Extract the (X, Y) coordinate from the center of the cell holding the provided text.  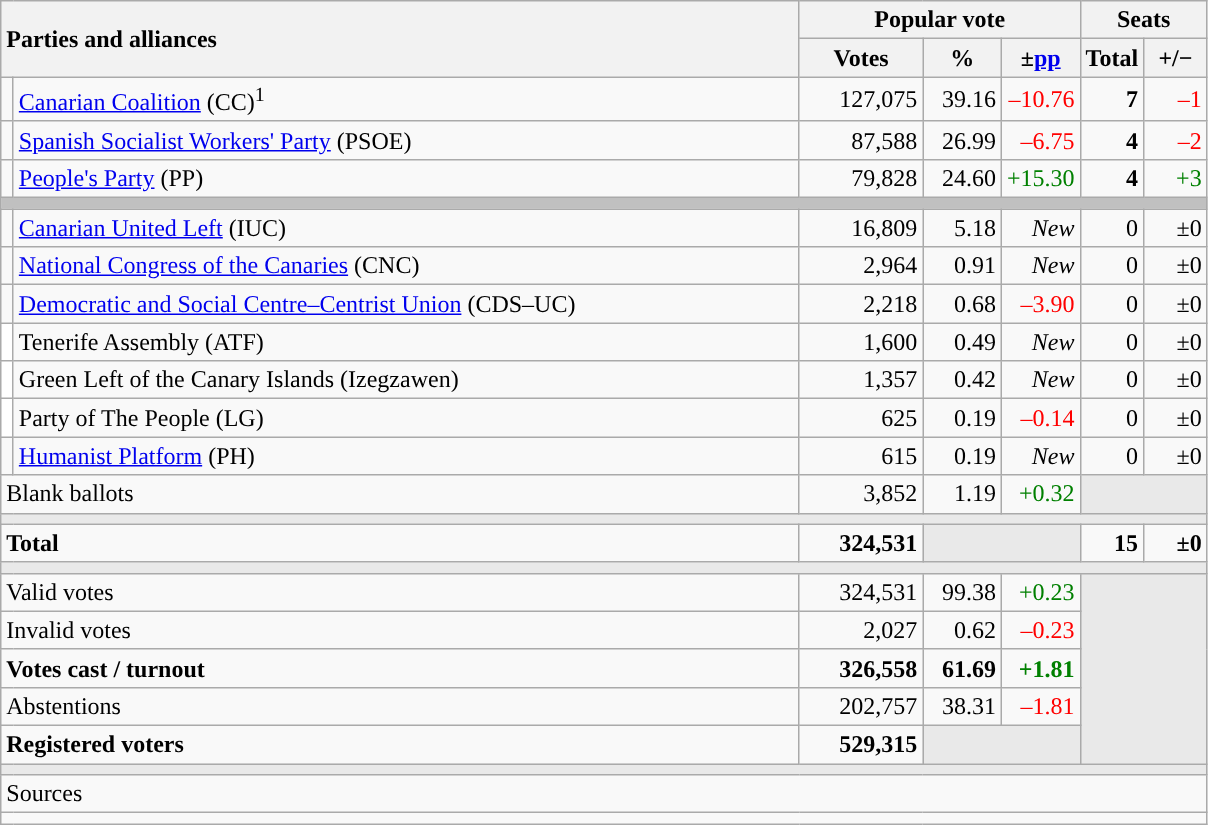
–2 (1176, 140)
99.38 (962, 592)
2,218 (861, 304)
National Congress of the Canaries (CNC) (406, 266)
39.16 (962, 100)
±pp (1040, 58)
+0.23 (1040, 592)
+1.81 (1040, 668)
–3.90 (1040, 304)
+15.30 (1040, 178)
+3 (1176, 178)
79,828 (861, 178)
Seats (1144, 20)
–6.75 (1040, 140)
Votes cast / turnout (400, 668)
Votes (861, 58)
3,852 (861, 494)
Tenerife Assembly (ATF) (406, 342)
Party of The People (LG) (406, 418)
–1.81 (1040, 706)
625 (861, 418)
Sources (604, 794)
26.99 (962, 140)
Humanist Platform (PH) (406, 456)
Canarian United Left (IUC) (406, 228)
2,964 (861, 266)
38.31 (962, 706)
529,315 (861, 745)
0.49 (962, 342)
Popular vote (940, 20)
326,558 (861, 668)
0.68 (962, 304)
1,357 (861, 380)
5.18 (962, 228)
Parties and alliances (400, 39)
Invalid votes (400, 630)
+0.32 (1040, 494)
Valid votes (400, 592)
1.19 (962, 494)
Registered voters (400, 745)
Green Left of the Canary Islands (Izegzawen) (406, 380)
615 (861, 456)
0.62 (962, 630)
Blank ballots (400, 494)
% (962, 58)
2,027 (861, 630)
+/− (1176, 58)
61.69 (962, 668)
127,075 (861, 100)
202,757 (861, 706)
1,600 (861, 342)
–0.23 (1040, 630)
0.91 (962, 266)
16,809 (861, 228)
0.42 (962, 380)
–0.14 (1040, 418)
Abstentions (400, 706)
Spanish Socialist Workers' Party (PSOE) (406, 140)
15 (1112, 543)
7 (1112, 100)
24.60 (962, 178)
Canarian Coalition (CC)1 (406, 100)
–10.76 (1040, 100)
People's Party (PP) (406, 178)
Democratic and Social Centre–Centrist Union (CDS–UC) (406, 304)
–1 (1176, 100)
87,588 (861, 140)
